Return the [x, y] coordinate for the center point of the cell that contains the specified text.  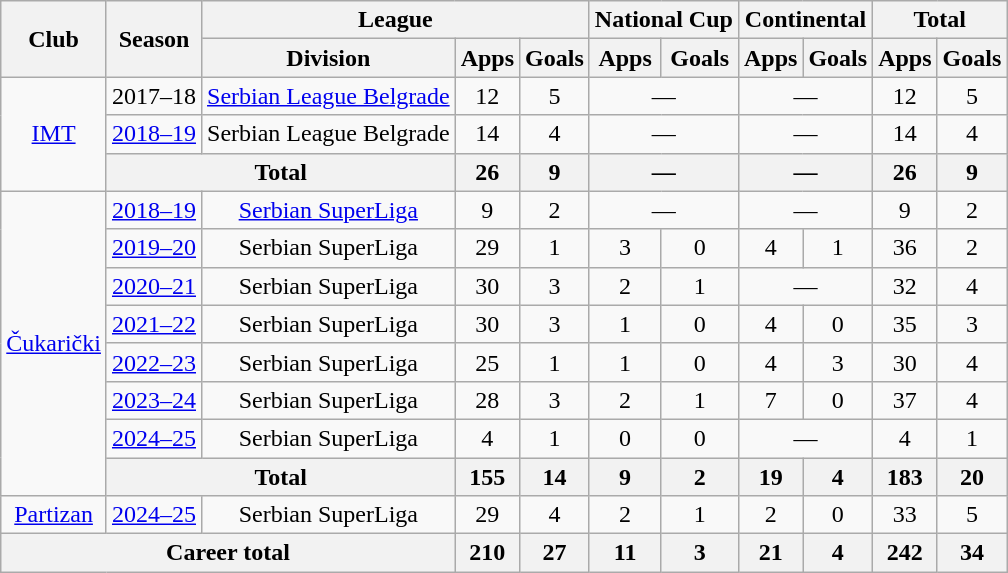
210 [487, 553]
27 [555, 553]
32 [905, 286]
Partizan [54, 515]
2021–22 [154, 324]
37 [905, 400]
2017–18 [154, 96]
183 [905, 477]
20 [972, 477]
36 [905, 248]
33 [905, 515]
25 [487, 362]
Club [54, 39]
2023–24 [154, 400]
19 [770, 477]
Čukarički [54, 343]
National Cup [664, 20]
2020–21 [154, 286]
35 [905, 324]
155 [487, 477]
28 [487, 400]
11 [625, 553]
34 [972, 553]
2019–20 [154, 248]
21 [770, 553]
2022–23 [154, 362]
Season [154, 39]
Continental [805, 20]
Division [329, 58]
League [396, 20]
Career total [228, 553]
242 [905, 553]
7 [770, 400]
IMT [54, 134]
